Pinpoint the cell where the given text exists, returning its (x, y) midpoint coordinate. 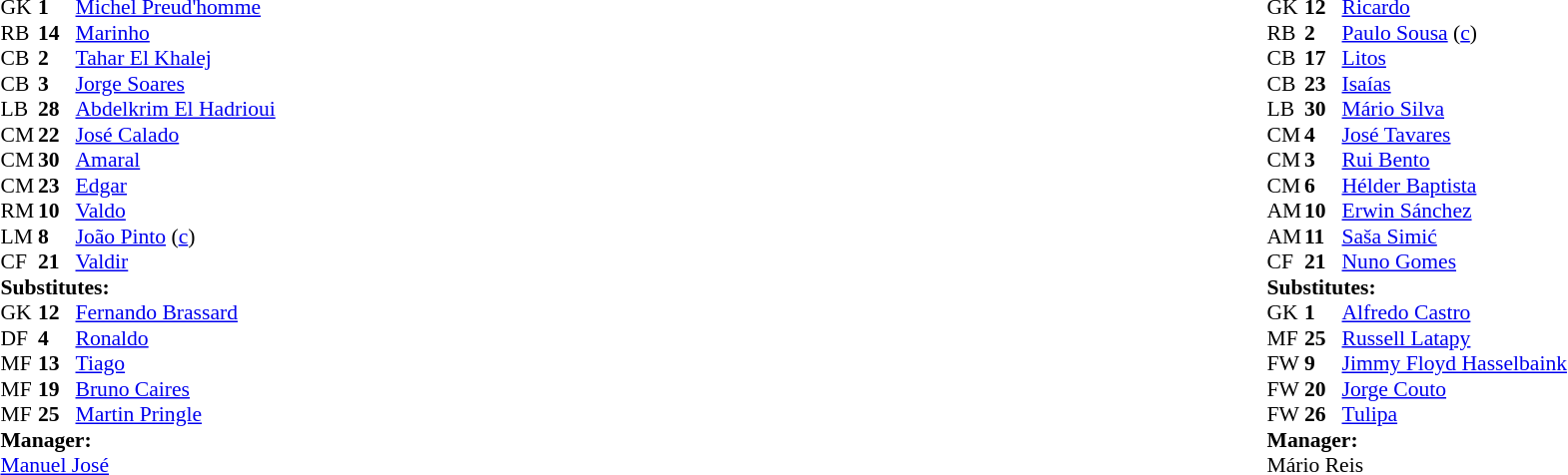
28 (57, 109)
Erwin Sánchez (1454, 211)
Valdo (176, 211)
Paulo Sousa (c) (1454, 33)
Mário Silva (1454, 109)
Hélder Baptista (1454, 186)
20 (1323, 389)
João Pinto (c) (176, 237)
6 (1323, 186)
Amaral (176, 161)
Tiago (176, 364)
17 (1323, 59)
Litos (1454, 59)
José Calado (176, 135)
Martin Pringle (176, 414)
1 (1323, 312)
Bruno Caires (176, 389)
Fernando Brassard (176, 312)
14 (57, 33)
Tahar El Khalej (176, 59)
Nuno Gomes (1454, 262)
Tulipa (1454, 414)
DF (19, 338)
Jimmy Floyd Hasselbaink (1454, 364)
José Tavares (1454, 135)
26 (1323, 414)
22 (57, 135)
12 (57, 312)
Jorge Soares (176, 84)
Edgar (176, 186)
8 (57, 237)
Marinho (176, 33)
Abdelkrim El Hadrioui (176, 109)
Jorge Couto (1454, 389)
RM (19, 211)
Saša Simić (1454, 237)
Alfredo Castro (1454, 312)
Russell Latapy (1454, 338)
Isaías (1454, 84)
13 (57, 364)
9 (1323, 364)
LM (19, 237)
Ronaldo (176, 338)
11 (1323, 237)
Valdir (176, 262)
Rui Bento (1454, 161)
19 (57, 389)
